For the text-containing cell, return its midpoint in [X, Y] coordinate format. 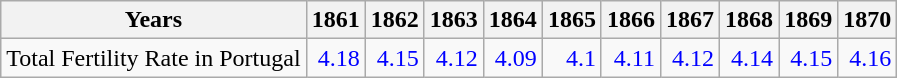
4.16 [868, 58]
Years [154, 20]
1864 [512, 20]
1862 [394, 20]
4.14 [750, 58]
1870 [868, 20]
1867 [690, 20]
4.11 [630, 58]
4.1 [572, 58]
1869 [808, 20]
4.18 [336, 58]
4.09 [512, 58]
1861 [336, 20]
1865 [572, 20]
1863 [454, 20]
1868 [750, 20]
1866 [630, 20]
Total Fertility Rate in Portugal [154, 58]
